Identify which cell holds the provided text, then report its (x, y) central coordinate. 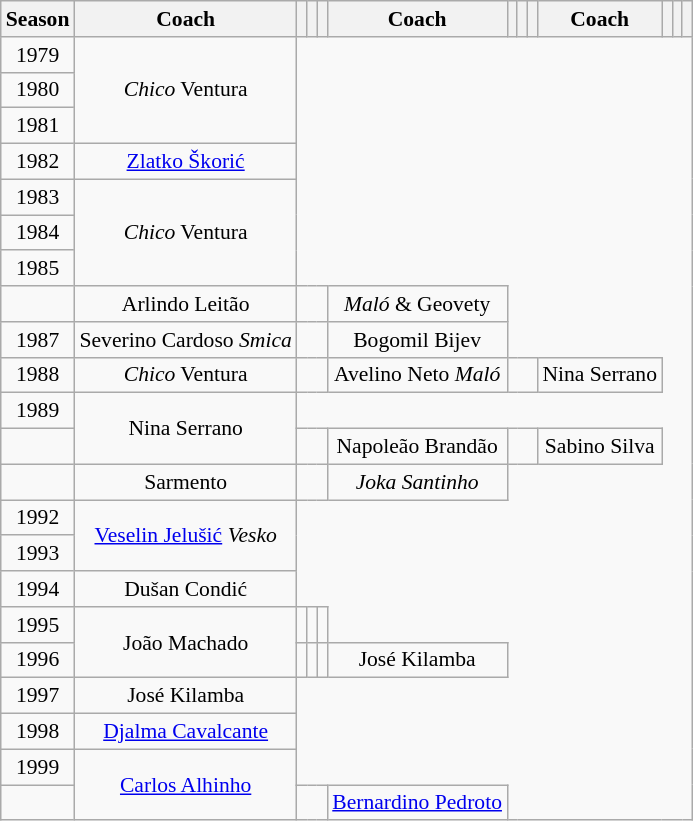
Napoleão Brandão (417, 447)
Veselin Jelušić Vesko (185, 536)
Severino Cardoso Smica (185, 340)
Maló & Geovety (417, 304)
1979 (38, 55)
Sabino Silva (600, 447)
João Machado (185, 642)
Bogomil Bijev (417, 340)
1993 (38, 554)
1994 (38, 589)
1999 (38, 767)
1996 (38, 660)
Season (38, 19)
Dušan Condić (185, 589)
Joka Santinho (417, 482)
1983 (38, 197)
1997 (38, 696)
1998 (38, 732)
1982 (38, 162)
Bernardino Pedroto (417, 803)
1988 (38, 375)
1984 (38, 233)
1987 (38, 340)
Carlos Alhinho (185, 784)
Sarmento (185, 482)
Arlindo Leitão (185, 304)
1985 (38, 269)
1981 (38, 126)
1989 (38, 411)
1992 (38, 518)
1995 (38, 625)
Avelino Neto Maló (417, 375)
1980 (38, 90)
Zlatko Škorić (185, 162)
Djalma Cavalcante (185, 732)
